For the text-containing cell, return its midpoint in (x, y) coordinate format. 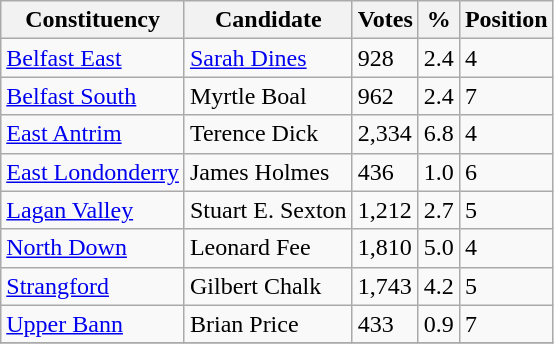
2,334 (385, 134)
Votes (385, 20)
Myrtle Boal (268, 96)
5.0 (438, 248)
Position (506, 20)
2.7 (438, 210)
Candidate (268, 20)
Stuart E. Sexton (268, 210)
James Holmes (268, 172)
Brian Price (268, 324)
Upper Bann (93, 324)
433 (385, 324)
Gilbert Chalk (268, 286)
4.2 (438, 286)
928 (385, 58)
6.8 (438, 134)
436 (385, 172)
1,810 (385, 248)
0.9 (438, 324)
Belfast East (93, 58)
1,212 (385, 210)
Terence Dick (268, 134)
East Antrim (93, 134)
1.0 (438, 172)
East Londonderry (93, 172)
North Down (93, 248)
Belfast South (93, 96)
Sarah Dines (268, 58)
962 (385, 96)
Lagan Valley (93, 210)
Strangford (93, 286)
% (438, 20)
6 (506, 172)
Constituency (93, 20)
Leonard Fee (268, 248)
1,743 (385, 286)
